Find where the given text appears and provide that cell's center as (x, y) coordinate. 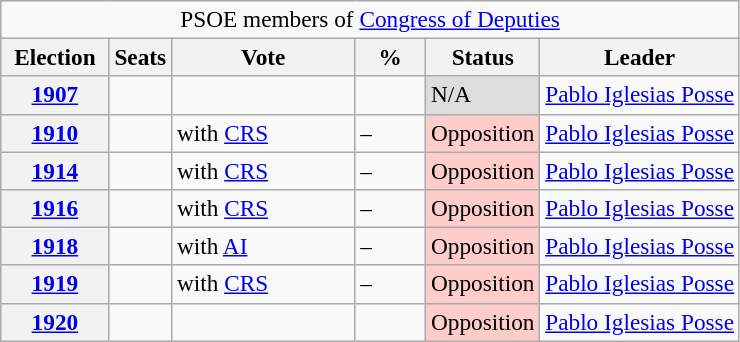
Vote (264, 57)
1916 (55, 208)
1920 (55, 322)
Seats (140, 57)
Status (483, 57)
1910 (55, 133)
N/A (483, 95)
PSOE members of Congress of Deputies (370, 19)
Election (55, 57)
1919 (55, 284)
Leader (640, 57)
with AI (264, 246)
1914 (55, 170)
% (390, 57)
1918 (55, 246)
1907 (55, 95)
